Determine the [X, Y] coordinate at the center of the cell enclosing the given text.  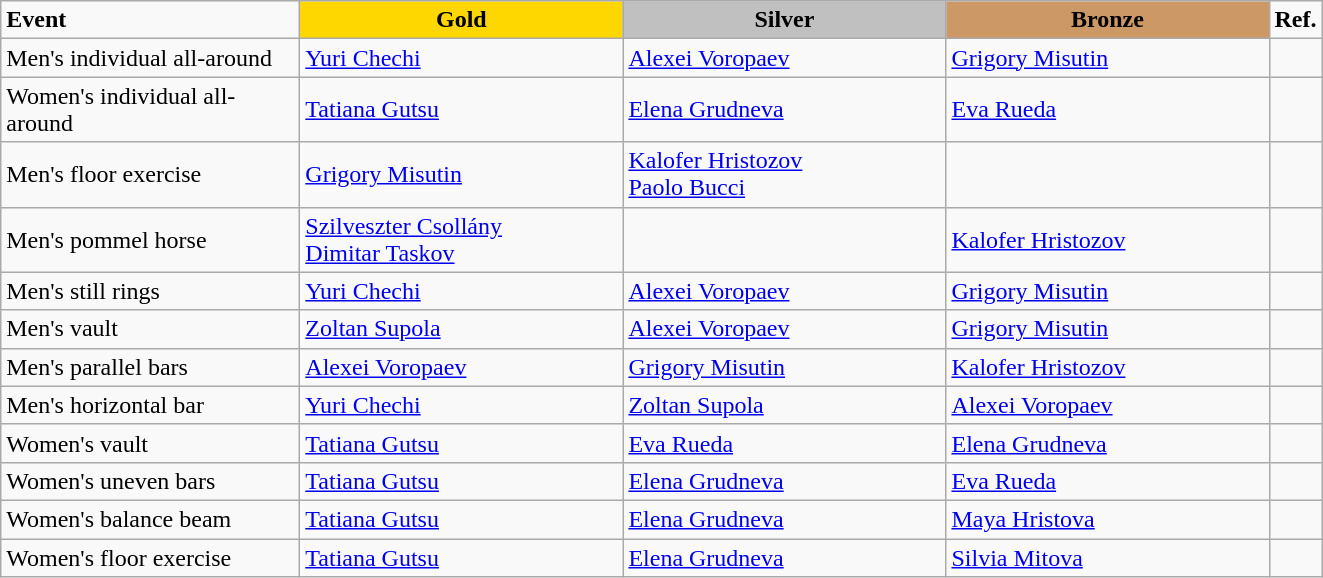
Men's horizontal bar [150, 405]
Women's vault [150, 443]
Event [150, 20]
Ref. [1296, 20]
Women's floor exercise [150, 557]
Women's balance beam [150, 519]
Men's vault [150, 329]
Men's parallel bars [150, 367]
Men's individual all-around [150, 58]
Silver [784, 20]
Maya Hristova [1108, 519]
Szilveszter Csollány Dimitar Taskov [462, 240]
Men's still rings [150, 291]
Men's floor exercise [150, 174]
Women's individual all-around [150, 110]
Silvia Mitova [1108, 557]
Men's pommel horse [150, 240]
Kalofer Hristozov Paolo Bucci [784, 174]
Bronze [1108, 20]
Gold [462, 20]
Women's uneven bars [150, 481]
